For the text-containing cell, return its midpoint in (x, y) coordinate format. 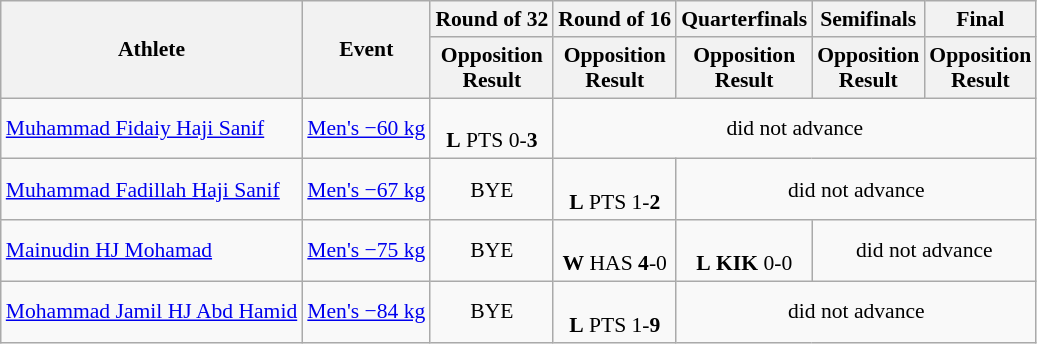
Muhammad Fidaiy Haji Sanif (152, 128)
Mainudin HJ Mohamad (152, 250)
L PTS 1-9 (614, 312)
Mohammad Jamil HJ Abd Hamid (152, 312)
Athlete (152, 50)
Men's −75 kg (366, 250)
Event (366, 50)
L PTS 0-3 (492, 128)
Final (980, 19)
Men's −84 kg (366, 312)
Men's −60 kg (366, 128)
Semifinals (868, 19)
Men's −67 kg (366, 190)
Muhammad Fadillah Haji Sanif (152, 190)
Round of 16 (614, 19)
L PTS 1-2 (614, 190)
Quarterfinals (744, 19)
W HAS 4-0 (614, 250)
L KIK 0-0 (744, 250)
Round of 32 (492, 19)
